Scan for the cell matching the given text and deliver its (X, Y) coordinate at center. 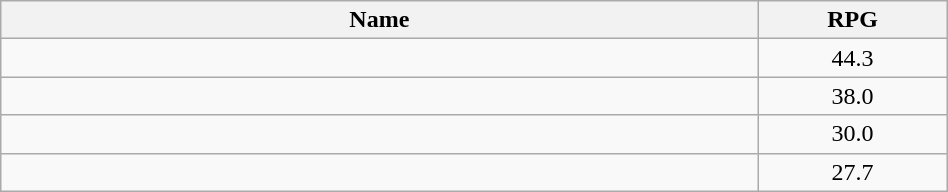
44.3 (852, 58)
27.7 (852, 172)
38.0 (852, 96)
30.0 (852, 134)
Name (380, 20)
RPG (852, 20)
